Capture the cell that displays the provided text and extract its [x, y] central coordinate. 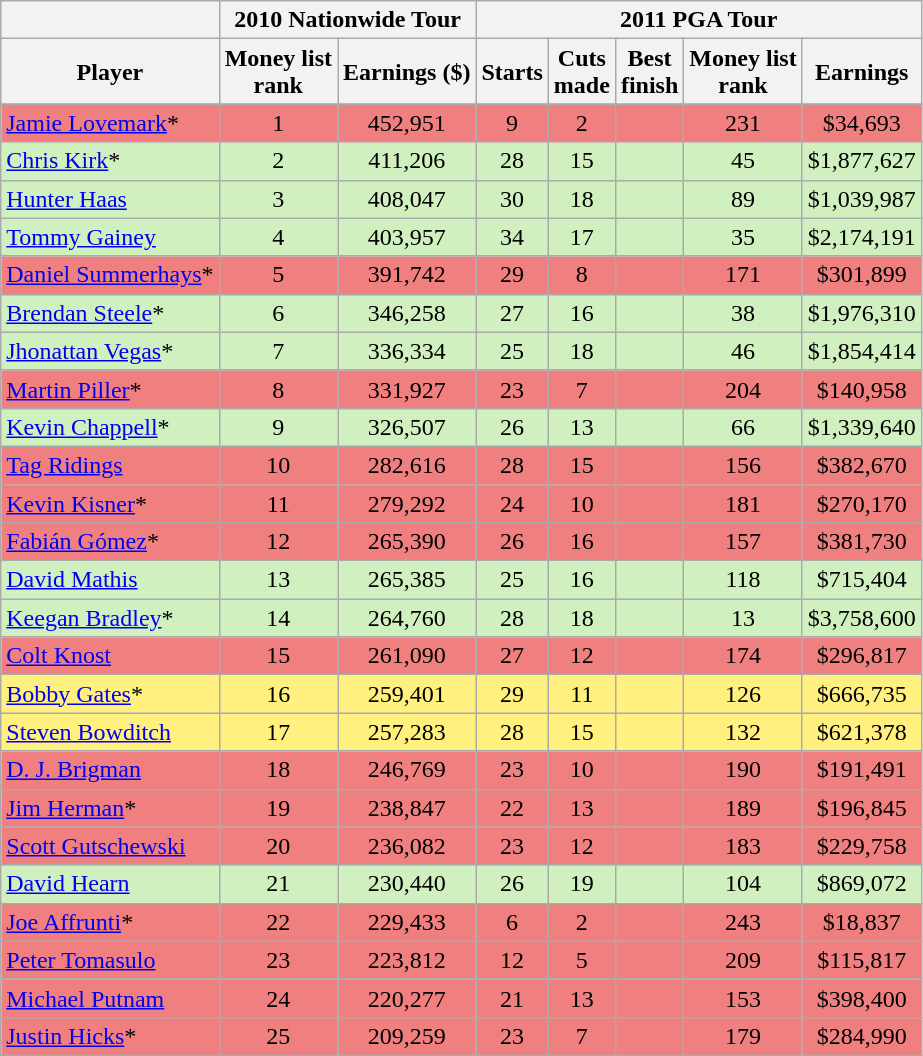
391,742 [407, 275]
411,206 [407, 161]
$1,339,640 [862, 427]
Michael Putnam [110, 998]
Hunter Haas [110, 199]
Peter Tomasulo [110, 960]
$666,735 [862, 694]
$229,758 [862, 846]
181 [743, 503]
Jhonattan Vegas* [110, 351]
4 [278, 237]
Brendan Steele* [110, 313]
$382,670 [862, 465]
1 [278, 123]
179 [743, 1036]
156 [743, 465]
261,090 [407, 656]
Justin Hicks* [110, 1036]
183 [743, 846]
Kevin Chappell* [110, 427]
Kevin Kisner* [110, 503]
$18,837 [862, 922]
223,812 [407, 960]
$398,400 [862, 998]
Daniel Summerhays* [110, 275]
$301,899 [862, 275]
209,259 [407, 1036]
132 [743, 732]
157 [743, 542]
Jim Herman* [110, 808]
Joe Affrunti* [110, 922]
$715,404 [862, 580]
264,760 [407, 618]
282,616 [407, 465]
220,277 [407, 998]
2011 PGA Tour [698, 20]
Fabián Gómez* [110, 542]
Cutsmade [582, 72]
231 [743, 123]
$191,491 [862, 770]
$270,170 [862, 503]
$296,817 [862, 656]
265,390 [407, 542]
14 [278, 618]
Bestfinish [649, 72]
Jamie Lovemark* [110, 123]
336,334 [407, 351]
66 [743, 427]
408,047 [407, 199]
$3,758,600 [862, 618]
153 [743, 998]
Tommy Gainey [110, 237]
34 [512, 237]
209 [743, 960]
46 [743, 351]
Scott Gutschewski [110, 846]
$2,174,191 [862, 237]
230,440 [407, 884]
174 [743, 656]
$621,378 [862, 732]
326,507 [407, 427]
D. J. Brigman [110, 770]
118 [743, 580]
346,258 [407, 313]
190 [743, 770]
257,283 [407, 732]
452,951 [407, 123]
Colt Knost [110, 656]
246,769 [407, 770]
2010 Nationwide Tour [348, 20]
229,433 [407, 922]
Bobby Gates* [110, 694]
30 [512, 199]
403,957 [407, 237]
38 [743, 313]
Starts [512, 72]
$196,845 [862, 808]
David Mathis [110, 580]
45 [743, 161]
236,082 [407, 846]
$1,976,310 [862, 313]
Earnings ($) [407, 72]
$869,072 [862, 884]
20 [278, 846]
204 [743, 389]
Chris Kirk* [110, 161]
$115,817 [862, 960]
Steven Bowditch [110, 732]
3 [278, 199]
$1,877,627 [862, 161]
Earnings [862, 72]
171 [743, 275]
$1,854,414 [862, 351]
$1,039,987 [862, 199]
Martin Piller* [110, 389]
259,401 [407, 694]
243 [743, 922]
265,385 [407, 580]
Keegan Bradley* [110, 618]
279,292 [407, 503]
89 [743, 199]
$34,693 [862, 123]
104 [743, 884]
Player [110, 72]
126 [743, 694]
35 [743, 237]
238,847 [407, 808]
$381,730 [862, 542]
Tag Ridings [110, 465]
189 [743, 808]
331,927 [407, 389]
$284,990 [862, 1036]
$140,958 [862, 389]
David Hearn [110, 884]
